Return the (X, Y) coordinate for the center point of the cell that contains the specified text.  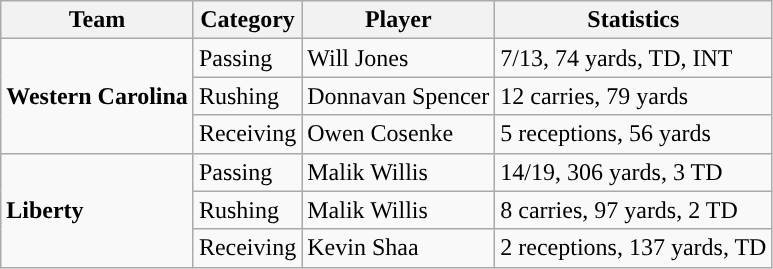
8 carries, 97 yards, 2 TD (634, 210)
12 carries, 79 yards (634, 96)
Western Carolina (98, 96)
Category (247, 20)
Statistics (634, 20)
2 receptions, 137 yards, TD (634, 248)
14/19, 306 yards, 3 TD (634, 172)
5 receptions, 56 yards (634, 134)
Kevin Shaa (398, 248)
Team (98, 20)
Donnavan Spencer (398, 96)
Owen Cosenke (398, 134)
Player (398, 20)
Liberty (98, 210)
7/13, 74 yards, TD, INT (634, 58)
Will Jones (398, 58)
